Locate the cell with the specified text and output its (x, y) center coordinate. 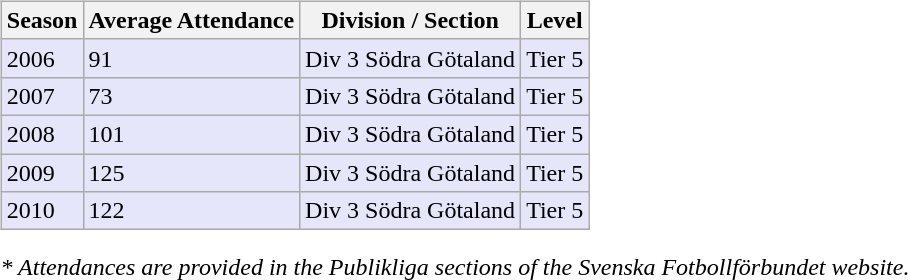
125 (192, 173)
2010 (42, 211)
91 (192, 58)
2009 (42, 173)
2008 (42, 134)
2006 (42, 58)
Season (42, 20)
Level (555, 20)
2007 (42, 96)
Division / Section (410, 20)
101 (192, 134)
122 (192, 211)
73 (192, 96)
Average Attendance (192, 20)
